Identify which cell holds the provided text, then report its (X, Y) central coordinate. 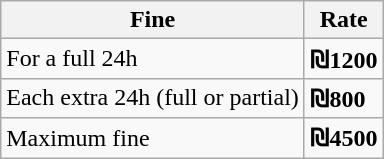
Each extra 24h (full or partial) (153, 98)
₪1200 (344, 59)
₪800 (344, 98)
For a full 24h (153, 59)
Maximum fine (153, 138)
₪4500 (344, 138)
Rate (344, 20)
Fine (153, 20)
